Detect which cell encompasses the target text, then output its (x, y) center coordinate. 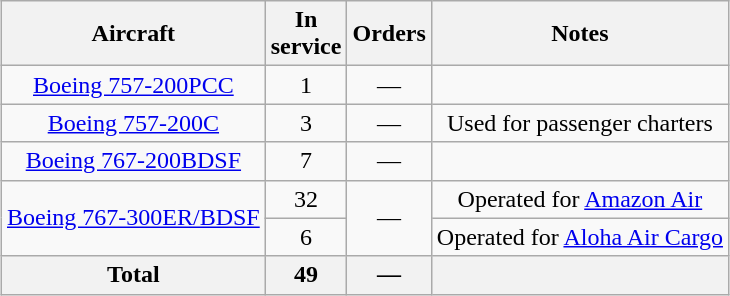
Total (133, 275)
6 (306, 237)
Aircraft (133, 34)
1 (306, 85)
49 (306, 275)
32 (306, 199)
Notes (580, 34)
Orders (389, 34)
Boeing 757-200C (133, 123)
Used for passenger charters (580, 123)
Operated for Aloha Air Cargo (580, 237)
In service (306, 34)
Boeing 757-200PCC (133, 85)
Operated for Amazon Air (580, 199)
7 (306, 161)
Boeing 767-200BDSF (133, 161)
Boeing 767-300ER/BDSF (133, 218)
3 (306, 123)
